For the text-containing cell, return its midpoint in (x, y) coordinate format. 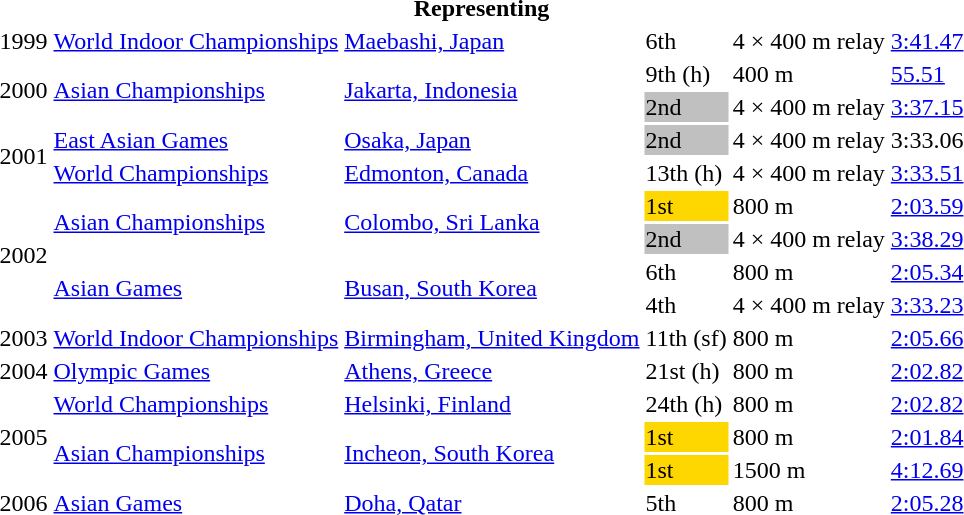
400 m (808, 74)
21st (h) (686, 371)
24th (h) (686, 404)
11th (sf) (686, 338)
East Asian Games (196, 140)
Asian Games (196, 288)
Maebashi, Japan (492, 41)
Helsinki, Finland (492, 404)
Athens, Greece (492, 371)
9th (h) (686, 74)
Busan, South Korea (492, 288)
4th (686, 305)
1500 m (808, 470)
13th (h) (686, 173)
Birmingham, United Kingdom (492, 338)
Olympic Games (196, 371)
Edmonton, Canada (492, 173)
Colombo, Sri Lanka (492, 222)
Osaka, Japan (492, 140)
Incheon, South Korea (492, 454)
Jakarta, Indonesia (492, 90)
